Output the (X, Y) coordinate of the center of the cell containing the given text.  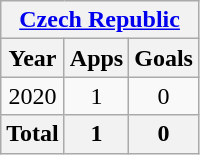
2020 (33, 96)
Apps (96, 58)
Total (33, 134)
Goals (164, 58)
Year (33, 58)
Czech Republic (100, 20)
